Provide the [X, Y] coordinate of the cell's center where the given text is located.  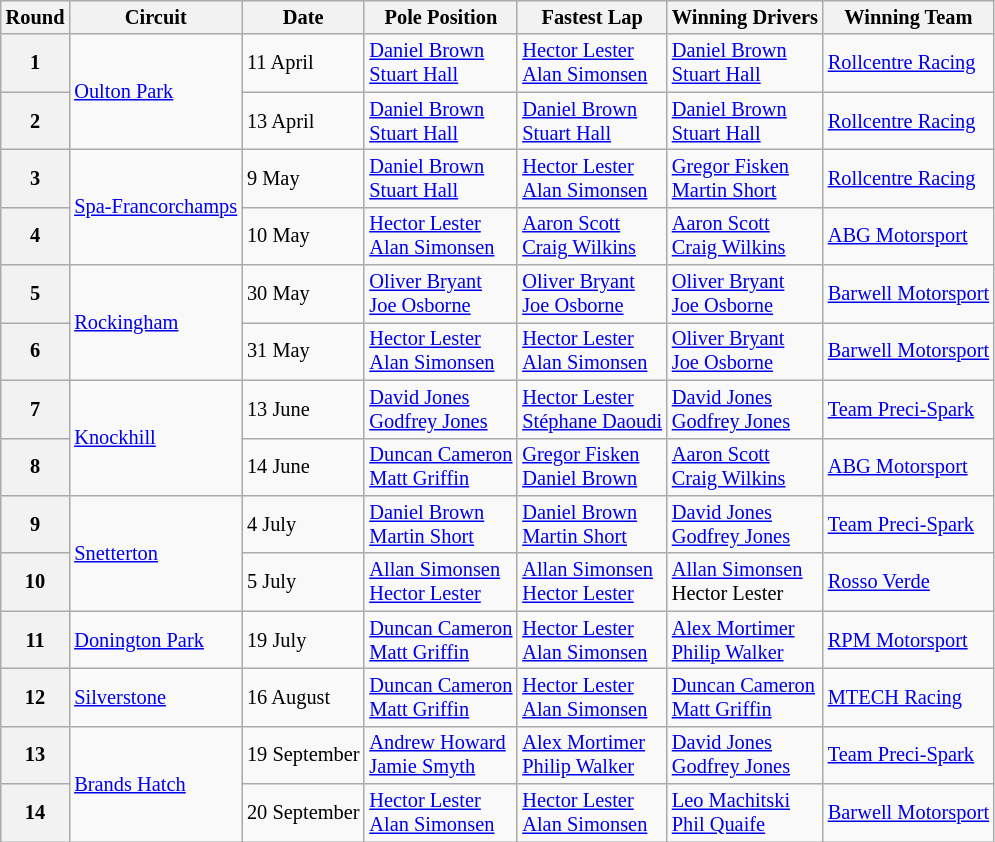
Round [36, 17]
9 May [303, 178]
Pole Position [440, 17]
Gregor Fisken Martin Short [745, 178]
31 May [303, 351]
4 [36, 236]
Spa-Francorchamps [156, 206]
2 [36, 121]
Winning Drivers [745, 17]
14 [36, 813]
10 May [303, 236]
Winning Team [908, 17]
8 [36, 467]
5 [36, 294]
6 [36, 351]
Donington Park [156, 640]
Andrew Howard Jamie Smyth [440, 755]
13 April [303, 121]
11 [36, 640]
30 May [303, 294]
Hector Lester Stéphane Daoudi [592, 409]
Rockingham [156, 322]
Rosso Verde [908, 582]
12 [36, 697]
5 July [303, 582]
4 July [303, 524]
MTECH Racing [908, 697]
Circuit [156, 17]
16 August [303, 697]
Date [303, 17]
13 June [303, 409]
Knockhill [156, 438]
10 [36, 582]
3 [36, 178]
Gregor Fisken Daniel Brown [592, 467]
19 September [303, 755]
9 [36, 524]
14 June [303, 467]
Snetterton [156, 552]
19 July [303, 640]
20 September [303, 813]
Oulton Park [156, 92]
Fastest Lap [592, 17]
13 [36, 755]
RPM Motorsport [908, 640]
7 [36, 409]
Brands Hatch [156, 784]
1 [36, 63]
11 April [303, 63]
Leo Machitski Phil Quaife [745, 813]
Silverstone [156, 697]
